Output the [X, Y] coordinate of the center of the cell containing the given text.  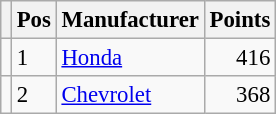
2 [34, 95]
Honda [130, 58]
Pos [34, 20]
Chevrolet [130, 95]
1 [34, 58]
416 [240, 58]
Points [240, 20]
Manufacturer [130, 20]
368 [240, 95]
